Pinpoint the cell where the given text exists, returning its (X, Y) midpoint coordinate. 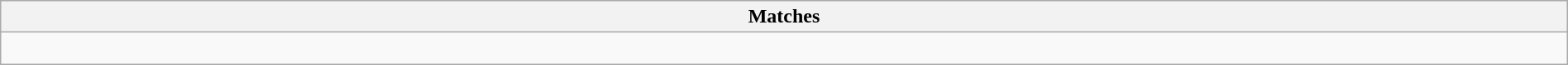
Matches (784, 17)
